Search for the cell housing the specified text and yield its [x, y] center coordinate. 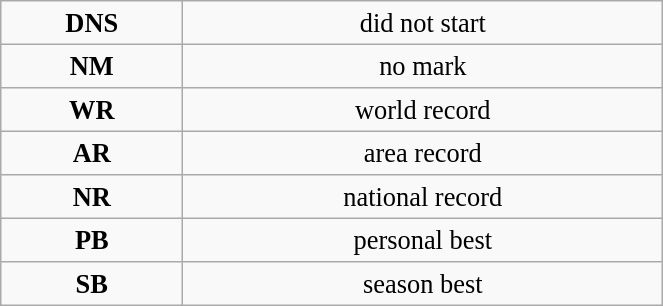
SB [92, 284]
PB [92, 240]
area record [423, 153]
NR [92, 197]
AR [92, 153]
NM [92, 66]
did not start [423, 22]
no mark [423, 66]
season best [423, 284]
national record [423, 197]
personal best [423, 240]
world record [423, 109]
DNS [92, 22]
WR [92, 109]
